Search for the cell housing the specified text and yield its (X, Y) center coordinate. 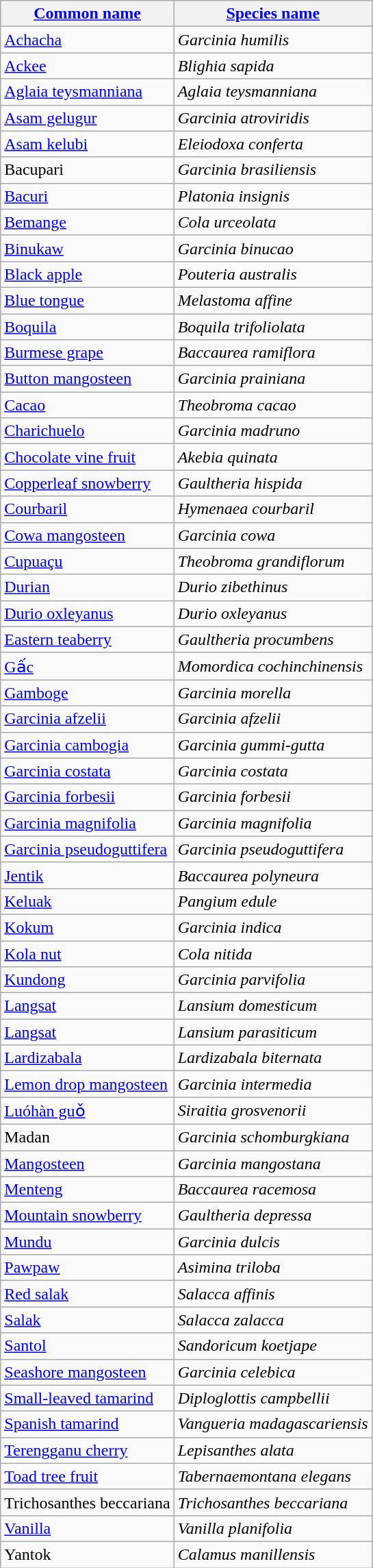
Garcinia brasiliensis (272, 170)
Baccaurea racemosa (272, 1190)
Garcinia binucao (272, 248)
Charichuelo (88, 431)
Pangium edule (272, 901)
Gaultheria hispida (272, 483)
Sandoricum koetjape (272, 1346)
Pawpaw (88, 1268)
Gaultheria depressa (272, 1216)
Cacao (88, 405)
Bacuri (88, 196)
Button mangosteen (88, 379)
Garcinia schomburgkiana (272, 1137)
Hymenaea courbaril (272, 509)
Garcinia prainiana (272, 379)
Kokum (88, 927)
Kola nut (88, 953)
Luóhàn guǒ (88, 1111)
Mountain snowberry (88, 1216)
Terengganu cherry (88, 1450)
Gamboge (88, 693)
Black apple (88, 274)
Seashore mangosteen (88, 1372)
Vanilla planifolia (272, 1528)
Gấc (88, 666)
Baccaurea ramiflora (272, 353)
Courbaril (88, 509)
Asimina triloba (272, 1268)
Garcinia gummi-gutta (272, 745)
Gaultheria procumbens (272, 639)
Lansium parasiticum (272, 1032)
Asam gelugur (88, 118)
Durio zibethinus (272, 587)
Small-leaved tamarind (88, 1398)
Melastoma affine (272, 300)
Madan (88, 1137)
Blighia sapida (272, 66)
Achacha (88, 40)
Akebia quinata (272, 457)
Spanish tamarind (88, 1424)
Toad tree fruit (88, 1476)
Lepisanthes alata (272, 1450)
Garcinia dulcis (272, 1242)
Blue tongue (88, 300)
Pouteria australis (272, 274)
Garcinia intermedia (272, 1084)
Tabernaemontana elegans (272, 1476)
Durian (88, 587)
Diploglottis campbellii (272, 1398)
Asam kelubi (88, 144)
Boquila trifoliolata (272, 327)
Theobroma grandiflorum (272, 561)
Garcinia mangostana (272, 1163)
Lardizabala (88, 1058)
Garcinia humilis (272, 40)
Garcinia parvifolia (272, 980)
Garcinia celebica (272, 1372)
Species name (272, 14)
Lardizabala biternata (272, 1058)
Burmese grape (88, 353)
Garcinia cowa (272, 535)
Cola nitida (272, 953)
Red salak (88, 1294)
Common name (88, 14)
Platonia insignis (272, 196)
Chocolate vine fruit (88, 457)
Vangueria madagascariensis (272, 1424)
Calamus manillensis (272, 1554)
Menteng (88, 1190)
Cupuaçu (88, 561)
Binukaw (88, 248)
Baccaurea polyneura (272, 875)
Salacca affinis (272, 1294)
Boquila (88, 327)
Bemange (88, 222)
Yantok (88, 1554)
Bacupari (88, 170)
Mundu (88, 1242)
Lemon drop mangosteen (88, 1084)
Cola urceolata (272, 222)
Eleiodoxa conferta (272, 144)
Keluak (88, 901)
Siraitia grosvenorii (272, 1111)
Ackee (88, 66)
Vanilla (88, 1528)
Garcinia cambogia (88, 745)
Cowa mangosteen (88, 535)
Garcinia morella (272, 693)
Eastern teaberry (88, 639)
Salacca zalacca (272, 1320)
Kundong (88, 980)
Mangosteen (88, 1163)
Garcinia atroviridis (272, 118)
Jentik (88, 875)
Garcinia indica (272, 927)
Theobroma cacao (272, 405)
Copperleaf snowberry (88, 483)
Salak (88, 1320)
Garcinia madruno (272, 431)
Lansium domesticum (272, 1006)
Santol (88, 1346)
Momordica cochinchinensis (272, 666)
